From the cell containing the given text, extract its center point as [x, y] coordinate. 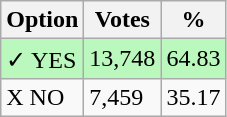
13,748 [122, 59]
35.17 [194, 97]
✓ YES [42, 59]
% [194, 20]
Votes [122, 20]
64.83 [194, 59]
X NO [42, 97]
7,459 [122, 97]
Option [42, 20]
